For the text-containing cell, return its midpoint in [x, y] coordinate format. 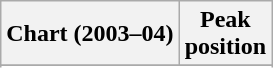
Peakposition [225, 34]
Chart (2003–04) [90, 34]
